Return the (x, y) coordinate for the center point of the cell that contains the specified text.  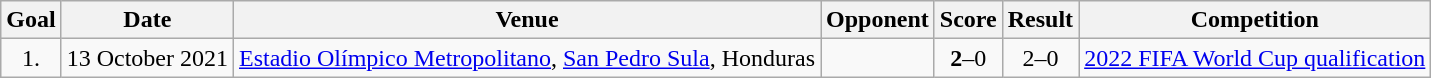
Result (1040, 20)
Opponent (878, 20)
Venue (528, 20)
Competition (1255, 20)
Date (147, 20)
Score (968, 20)
Goal (31, 20)
2022 FIFA World Cup qualification (1255, 58)
13 October 2021 (147, 58)
1. (31, 58)
Estadio Olímpico Metropolitano, San Pedro Sula, Honduras (528, 58)
